Capture the cell that displays the provided text and extract its [X, Y] central coordinate. 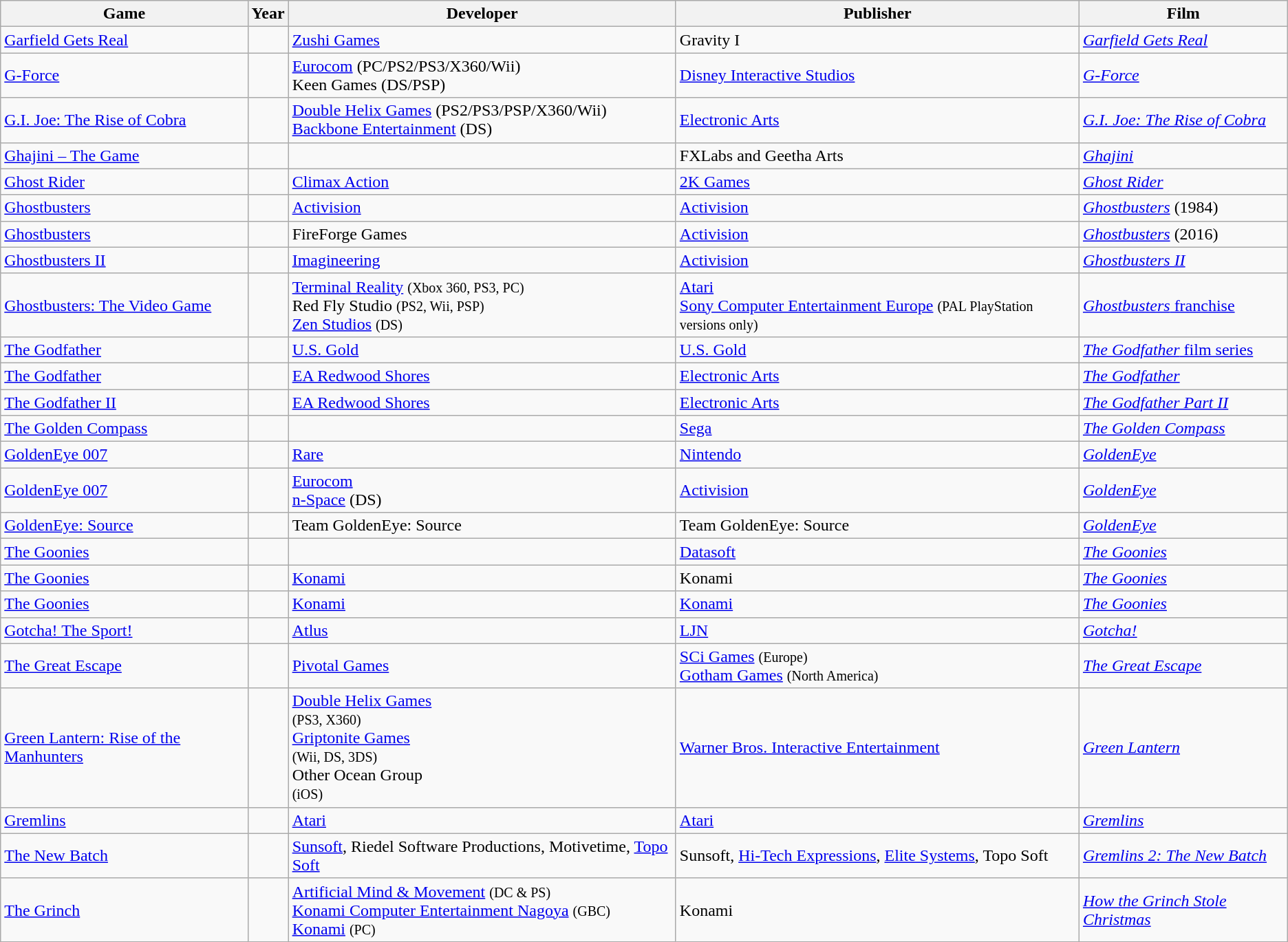
Imagineering [482, 260]
AtariSony Computer Entertainment Europe (PAL PlayStation versions only) [877, 305]
GoldenEye: Source [124, 526]
Atlus [482, 630]
Eurocomn-Space (DS) [482, 490]
Ghostbusters franchise [1183, 305]
Gremlins 2: The New Batch [1183, 856]
Double Helix Games (PS2/PS3/PSP/X360/Wii)Backbone Entertainment (DS) [482, 120]
Ghajini – The Game [124, 156]
Green Lantern [1183, 747]
Eurocom (PC/PS2/PS3/X360/Wii)Keen Games (DS/PSP) [482, 76]
Datasoft [877, 552]
Film [1183, 14]
Ghajini [1183, 156]
Gravity I [877, 40]
Pivotal Games [482, 666]
LJN [877, 630]
Year [268, 14]
Double Helix Games(PS3, X360)Griptonite Games(Wii, DS, 3DS)Other Ocean Group(iOS) [482, 747]
The Godfather II [124, 403]
Developer [482, 14]
Rare [482, 455]
Sunsoft, Hi-Tech Expressions, Elite Systems, Topo Soft [877, 856]
Publisher [877, 14]
Warner Bros. Interactive Entertainment [877, 747]
FXLabs and Geetha Arts [877, 156]
FireForge Games [482, 234]
2K Games [877, 182]
The Grinch [124, 910]
Ghostbusters (2016) [1183, 234]
Climax Action [482, 182]
Gotcha! The Sport! [124, 630]
The New Batch [124, 856]
Zushi Games [482, 40]
The Godfather film series [1183, 350]
Sega [877, 429]
Disney Interactive Studios [877, 76]
Sunsoft, Riedel Software Productions, Motivetime, Topo Soft [482, 856]
Ghostbusters: The Video Game [124, 305]
Gotcha! [1183, 630]
Nintendo [877, 455]
Game [124, 14]
The Godfather Part II [1183, 403]
Artificial Mind & Movement (DC & PS)Konami Computer Entertainment Nagoya (GBC)Konami (PC) [482, 910]
Ghostbusters (1984) [1183, 208]
SCi Games (Europe)Gotham Games (North America) [877, 666]
How the Grinch Stole Christmas [1183, 910]
Green Lantern: Rise of the Manhunters [124, 747]
Terminal Reality (Xbox 360, PS3, PC)Red Fly Studio (PS2, Wii, PSP)Zen Studios (DS) [482, 305]
